Locate the cell with the specified text and output its (X, Y) center coordinate. 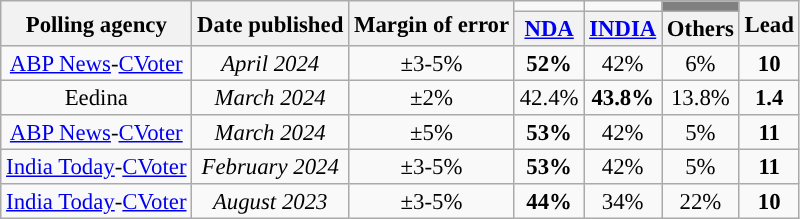
February 2024 (270, 168)
±2% (432, 98)
NDA (548, 30)
Date published (270, 24)
August 2023 (270, 202)
Margin of error (432, 24)
52% (548, 64)
22% (701, 202)
Polling agency (96, 24)
43.8% (623, 98)
±5% (432, 132)
Lead (769, 24)
44% (548, 202)
34% (623, 202)
6% (701, 64)
INDIA (623, 30)
1.4 (769, 98)
Eedina (96, 98)
42.4% (548, 98)
Others (701, 30)
13.8% (701, 98)
April 2024 (270, 64)
